Output the [X, Y] coordinate of the center of the cell containing the given text.  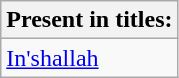
In'shallah [90, 58]
Present in titles: [90, 20]
